Locate the cell with the specified text and output its (X, Y) center coordinate. 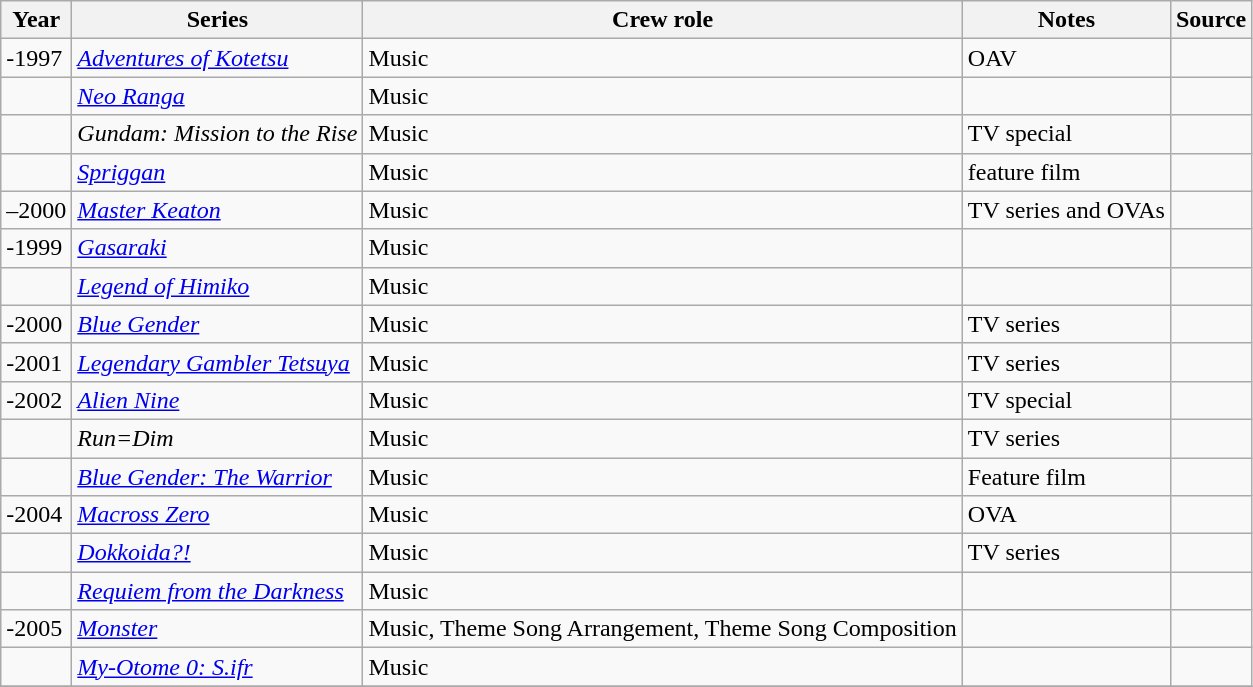
Legend of Himiko (218, 286)
–2000 (36, 210)
Adventures of Kotetsu (218, 58)
Neo Ranga (218, 96)
feature film (1066, 172)
-2004 (36, 515)
Dokkoida?! (218, 553)
Legendary Gambler Tetsuya (218, 362)
-1997 (36, 58)
My-Otome 0: S.ifr (218, 667)
Notes (1066, 20)
Blue Gender (218, 324)
Master Keaton (218, 210)
-2002 (36, 400)
Macross Zero (218, 515)
Spriggan (218, 172)
Monster (218, 629)
Feature film (1066, 477)
Source (1210, 20)
-2005 (36, 629)
-2000 (36, 324)
Gasaraki (218, 248)
Run=Dim (218, 438)
Blue Gender: The Warrior (218, 477)
Requiem from the Darkness (218, 591)
Music, Theme Song Arrangement, Theme Song Composition (662, 629)
-1999 (36, 248)
-2001 (36, 362)
Alien Nine (218, 400)
Series (218, 20)
TV series and OVAs (1066, 210)
Gundam: Mission to the Rise (218, 134)
Crew role (662, 20)
Year (36, 20)
OAV (1066, 58)
OVA (1066, 515)
